Determine the (x, y) coordinate at the center of the cell enclosing the given text.  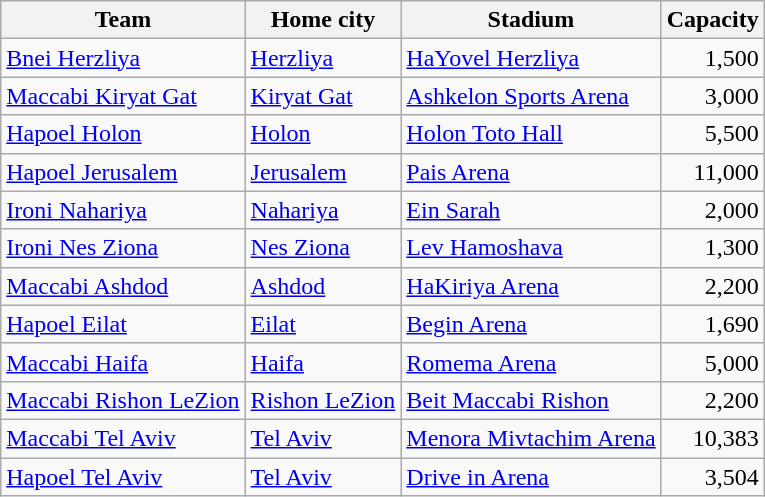
Romema Arena (531, 362)
Eilat (323, 324)
Nes Ziona (323, 248)
Nahariya (323, 210)
Begin Arena (531, 324)
Rishon LeZion (323, 400)
Herzliya (323, 58)
1,500 (712, 58)
Ironi Nahariya (123, 210)
Lev Hamoshava (531, 248)
Ashkelon Sports Arena (531, 96)
2,000 (712, 210)
Holon Toto Hall (531, 134)
Hapoel Holon (123, 134)
Jerusalem (323, 172)
Capacity (712, 20)
Ironi Nes Ziona (123, 248)
Hapoel Jerusalem (123, 172)
Kiryat Gat (323, 96)
Drive in Arena (531, 477)
Stadium (531, 20)
HaYovel Herzliya (531, 58)
Haifa (323, 362)
3,000 (712, 96)
Ein Sarah (531, 210)
10,383 (712, 438)
Maccabi Kiryat Gat (123, 96)
Maccabi Tel Aviv (123, 438)
Maccabi Ashdod (123, 286)
Holon (323, 134)
1,300 (712, 248)
Bnei Herzliya (123, 58)
Ashdod (323, 286)
Hapoel Tel Aviv (123, 477)
5,000 (712, 362)
3,504 (712, 477)
Beit Maccabi Rishon (531, 400)
1,690 (712, 324)
Pais Arena (531, 172)
Maccabi Rishon LeZion (123, 400)
5,500 (712, 134)
Hapoel Eilat (123, 324)
11,000 (712, 172)
Team (123, 20)
Home city (323, 20)
Menora Mivtachim Arena (531, 438)
Maccabi Haifa (123, 362)
HaKiriya Arena (531, 286)
